Return (X, Y) of the center of cell containing provided text 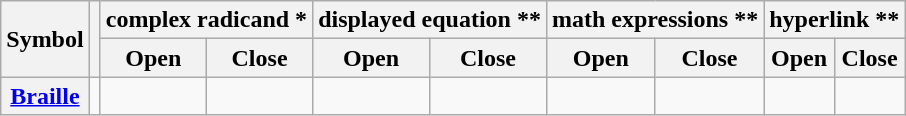
complex radicand * (206, 20)
hyperlink ** (834, 20)
math expressions ** (654, 20)
Braille (45, 96)
Symbol (45, 39)
displayed equation ** (430, 20)
